Pinpoint the cell where the given text exists, returning its [X, Y] midpoint coordinate. 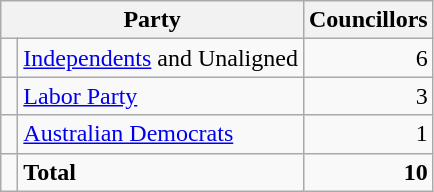
1 [368, 134]
3 [368, 96]
10 [368, 172]
Total [161, 172]
Australian Democrats [161, 134]
Independents and Unaligned [161, 58]
Councillors [368, 20]
Party [152, 20]
6 [368, 58]
Labor Party [161, 96]
